Pinpoint the cell where the given text exists, returning its [X, Y] midpoint coordinate. 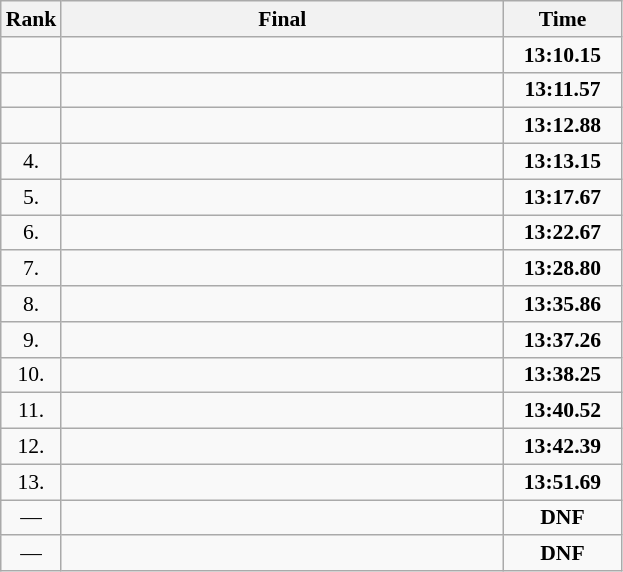
13:10.15 [562, 55]
13:51.69 [562, 482]
13. [32, 482]
13:42.39 [562, 447]
8. [32, 304]
12. [32, 447]
7. [32, 269]
9. [32, 340]
13:38.25 [562, 375]
13:13.15 [562, 162]
Rank [32, 19]
Final [282, 19]
4. [32, 162]
11. [32, 411]
6. [32, 233]
13:35.86 [562, 304]
13:12.88 [562, 126]
13:17.67 [562, 197]
13:37.26 [562, 340]
10. [32, 375]
13:28.80 [562, 269]
13:22.67 [562, 233]
13:40.52 [562, 411]
13:11.57 [562, 90]
Time [562, 19]
5. [32, 197]
